Identify which cell holds the provided text, then report its [X, Y] central coordinate. 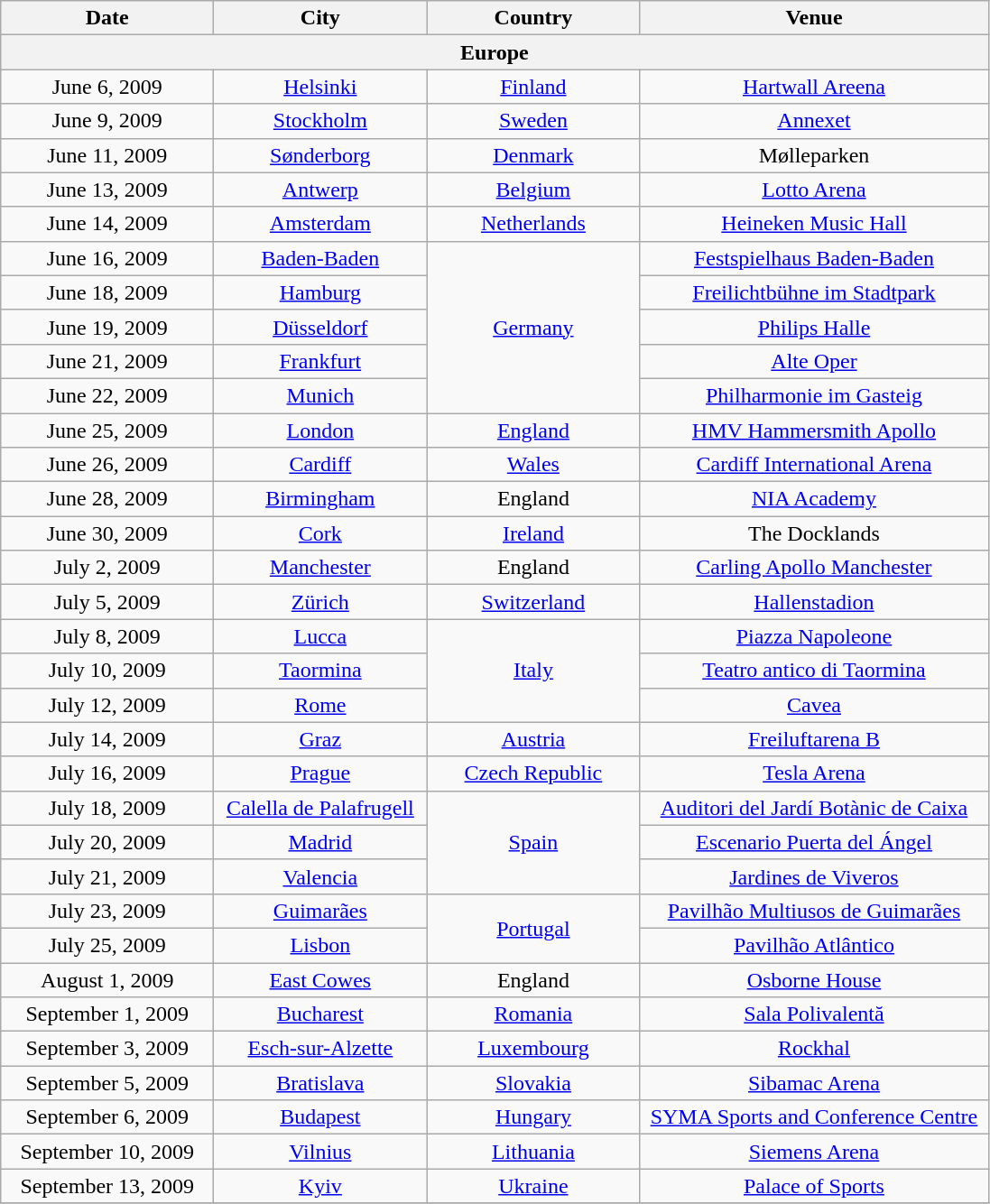
Taormina [320, 671]
June 16, 2009 [107, 258]
Annexet [814, 121]
Carling Apollo Manchester [814, 568]
Wales [533, 465]
Venue [814, 18]
June 6, 2009 [107, 87]
Italy [533, 671]
Festspielhaus Baden-Baden [814, 258]
Hamburg [320, 292]
Finland [533, 87]
Switzerland [533, 602]
September 13, 2009 [107, 1186]
Helsinki [320, 87]
Antwerp [320, 190]
Heineken Music Hall [814, 224]
Hungary [533, 1117]
June 13, 2009 [107, 190]
June 19, 2009 [107, 327]
Czech Republic [533, 773]
Denmark [533, 155]
Zürich [320, 602]
HMV Hammersmith Apollo [814, 431]
London [320, 431]
Piazza Napoleone [814, 636]
Philharmonie im Gasteig [814, 395]
Slovakia [533, 1083]
July 25, 2009 [107, 945]
Valencia [320, 876]
June 28, 2009 [107, 499]
August 1, 2009 [107, 979]
NIA Academy [814, 499]
June 25, 2009 [107, 431]
Vilnius [320, 1152]
September 10, 2009 [107, 1152]
City [320, 18]
Luxembourg [533, 1049]
Philips Halle [814, 327]
Hartwall Areena [814, 87]
September 3, 2009 [107, 1049]
Lucca [320, 636]
SYMA Sports and Conference Centre [814, 1117]
Lithuania [533, 1152]
Ukraine [533, 1186]
Palace of Sports [814, 1186]
Birmingham [320, 499]
Jardines de Viveros [814, 876]
Cardiff International Arena [814, 465]
July 21, 2009 [107, 876]
Hallenstadion [814, 602]
July 12, 2009 [107, 705]
July 8, 2009 [107, 636]
June 18, 2009 [107, 292]
July 2, 2009 [107, 568]
Pavilhão Atlântico [814, 945]
Cavea [814, 705]
Country [533, 18]
Amsterdam [320, 224]
Prague [320, 773]
Baden-Baden [320, 258]
July 10, 2009 [107, 671]
Mølleparken [814, 155]
Stockholm [320, 121]
Alte Oper [814, 361]
July 20, 2009 [107, 842]
Rockhal [814, 1049]
Netherlands [533, 224]
Cork [320, 533]
Auditori del Jardí Botànic de Caixa [814, 808]
Pavilhão Multiusos de Guimarães [814, 911]
July 23, 2009 [107, 911]
Rome [320, 705]
Date [107, 18]
June 26, 2009 [107, 465]
June 9, 2009 [107, 121]
East Cowes [320, 979]
Calella de Palafrugell [320, 808]
Düsseldorf [320, 327]
Manchester [320, 568]
Siemens Arena [814, 1152]
September 1, 2009 [107, 1014]
Romania [533, 1014]
Guimarães [320, 911]
Belgium [533, 190]
Bratislava [320, 1083]
Teatro antico di Taormina [814, 671]
Spain [533, 842]
Freiluftarena B [814, 739]
Escenario Puerta del Ángel [814, 842]
Austria [533, 739]
Frankfurt [320, 361]
July 16, 2009 [107, 773]
Germany [533, 327]
September 6, 2009 [107, 1117]
Osborne House [814, 979]
Sweden [533, 121]
The Docklands [814, 533]
June 30, 2009 [107, 533]
June 22, 2009 [107, 395]
September 5, 2009 [107, 1083]
Bucharest [320, 1014]
Lisbon [320, 945]
Europe [495, 52]
Tesla Arena [814, 773]
Budapest [320, 1117]
Kyiv [320, 1186]
June 11, 2009 [107, 155]
July 18, 2009 [107, 808]
Cardiff [320, 465]
Sibamac Arena [814, 1083]
Freilichtbühne im Stadtpark [814, 292]
June 21, 2009 [107, 361]
Lotto Arena [814, 190]
July 14, 2009 [107, 739]
Munich [320, 395]
Sala Polivalentă [814, 1014]
Graz [320, 739]
Madrid [320, 842]
July 5, 2009 [107, 602]
Ireland [533, 533]
Portugal [533, 928]
June 14, 2009 [107, 224]
Esch-sur-Alzette [320, 1049]
Sønderborg [320, 155]
